Return (X, Y) of the center of cell containing provided text 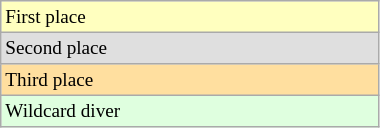
Second place (190, 48)
Wildcard diver (190, 111)
Third place (190, 80)
First place (190, 17)
